Capture the cell that displays the provided text and extract its (x, y) central coordinate. 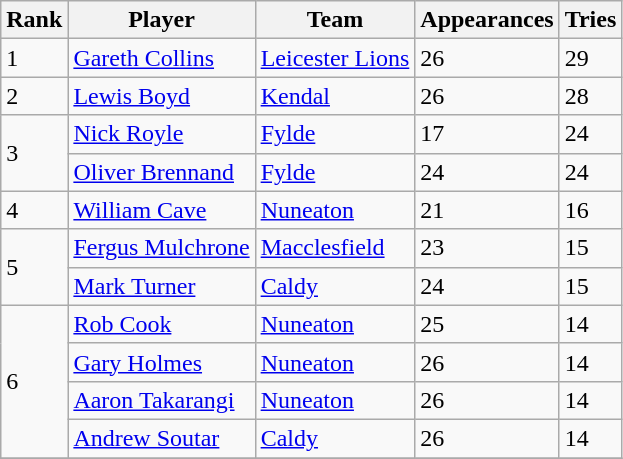
Tries (590, 20)
3 (34, 153)
Kendal (335, 96)
4 (34, 210)
17 (487, 134)
Player (162, 20)
Rank (34, 20)
Team (335, 20)
21 (487, 210)
29 (590, 58)
Appearances (487, 20)
Aaron Takarangi (162, 400)
28 (590, 96)
5 (34, 267)
16 (590, 210)
Andrew Soutar (162, 438)
1 (34, 58)
Mark Turner (162, 286)
William Cave (162, 210)
Leicester Lions (335, 58)
2 (34, 96)
Gareth Collins (162, 58)
Macclesfield (335, 248)
Oliver Brennand (162, 172)
Lewis Boyd (162, 96)
Gary Holmes (162, 362)
25 (487, 324)
Rob Cook (162, 324)
6 (34, 381)
Nick Royle (162, 134)
23 (487, 248)
Fergus Mulchrone (162, 248)
